Pinpoint the cell where the given text exists, returning its (x, y) midpoint coordinate. 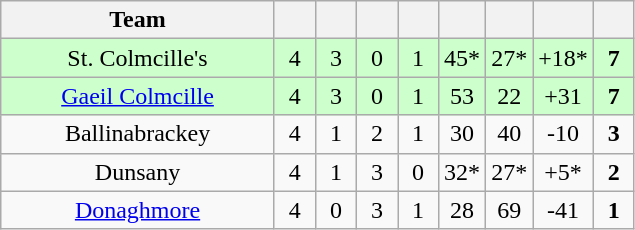
Ballinabrackey (138, 134)
22 (510, 96)
45* (462, 58)
+18* (564, 58)
28 (462, 210)
Team (138, 20)
53 (462, 96)
+5* (564, 172)
40 (510, 134)
St. Colmcille's (138, 58)
Donaghmore (138, 210)
69 (510, 210)
Dunsany (138, 172)
Gaeil Colmcille (138, 96)
+31 (564, 96)
30 (462, 134)
32* (462, 172)
-10 (564, 134)
-41 (564, 210)
